Scan for the cell matching the given text and deliver its (x, y) coordinate at center. 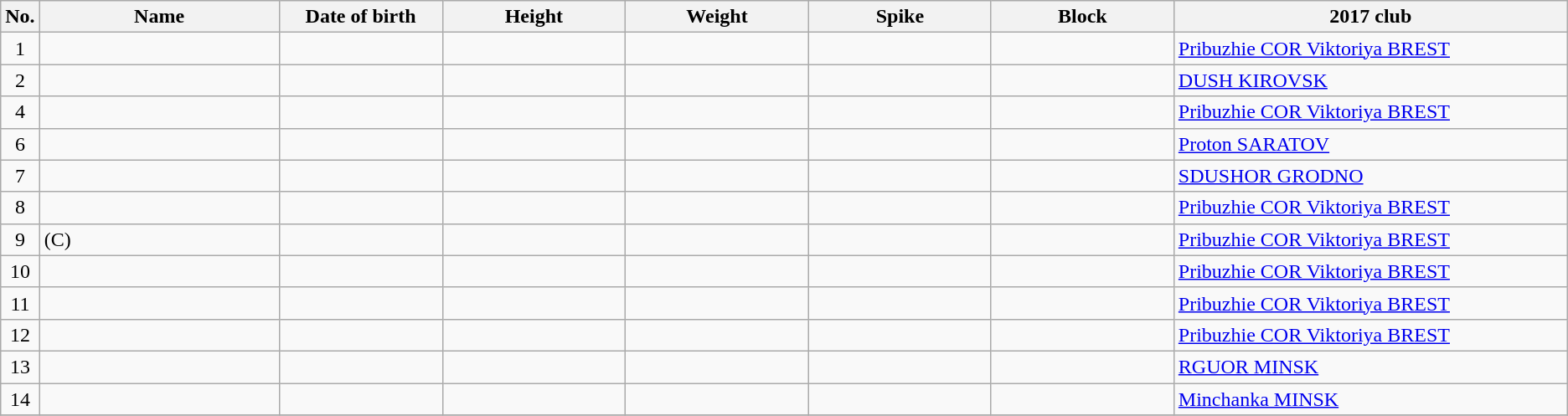
12 (20, 335)
Weight (717, 17)
1 (20, 49)
2017 club (1370, 17)
9 (20, 239)
SDUSHOR GRODNO (1370, 176)
2 (20, 80)
Height (534, 17)
6 (20, 144)
13 (20, 367)
Date of birth (360, 17)
Minchanka MINSK (1370, 399)
DUSH KIROVSK (1370, 80)
10 (20, 271)
RGUOR MINSK (1370, 367)
Block (1082, 17)
8 (20, 208)
Proton SARATOV (1370, 144)
7 (20, 176)
14 (20, 399)
4 (20, 112)
Spike (900, 17)
Name (159, 17)
11 (20, 303)
(C) (159, 239)
No. (20, 17)
